Capture the cell that displays the provided text and extract its [X, Y] central coordinate. 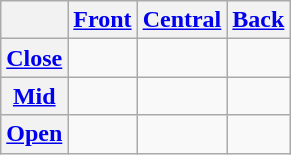
Back [258, 20]
Mid [34, 96]
Front [102, 20]
Close [34, 58]
Central [182, 20]
Open [34, 134]
